Return the [x, y] coordinate for the center point of the cell that contains the specified text.  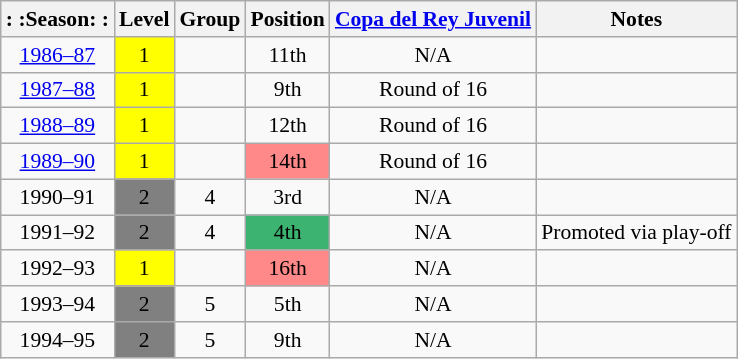
5th [287, 304]
: :Season: : [58, 19]
11th [287, 55]
1988–89 [58, 126]
Notes [636, 19]
1992–93 [58, 269]
16th [287, 269]
1993–94 [58, 304]
1990–91 [58, 197]
Copa del Rey Juvenil [433, 19]
Promoted via play-off [636, 233]
1989–90 [58, 162]
Level [144, 19]
1986–87 [58, 55]
1987–88 [58, 90]
1991–92 [58, 233]
12th [287, 126]
4th [287, 233]
Group [210, 19]
Position [287, 19]
3rd [287, 197]
1994–95 [58, 340]
14th [287, 162]
